Find where the given text appears and provide that cell's center as [x, y] coordinate. 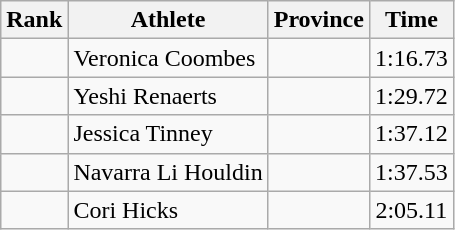
Time [411, 20]
2:05.11 [411, 210]
Yeshi Renaerts [168, 96]
Navarra Li Houldin [168, 172]
Rank [34, 20]
Province [318, 20]
Veronica Coombes [168, 58]
1:37.12 [411, 134]
1:16.73 [411, 58]
Cori Hicks [168, 210]
1:37.53 [411, 172]
Athlete [168, 20]
1:29.72 [411, 96]
Jessica Tinney [168, 134]
